Determine the (X, Y) coordinate at the center of the cell enclosing the given text.  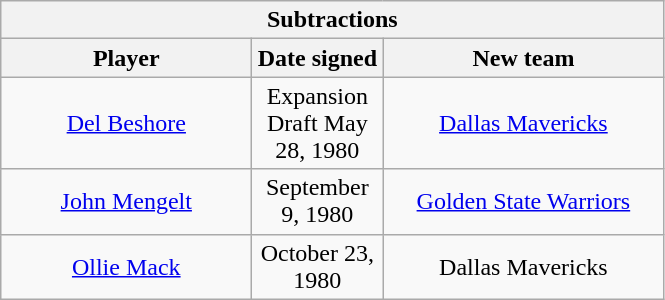
Date signed (318, 58)
Subtractions (332, 20)
Golden State Warriors (524, 202)
Ollie Mack (126, 266)
September 9, 1980 (318, 202)
October 23, 1980 (318, 266)
John Mengelt (126, 202)
Player (126, 58)
New team (524, 58)
Expansion Draft May 28, 1980 (318, 123)
Del Beshore (126, 123)
